Return the [x, y] coordinate for the center point of the cell that contains the specified text.  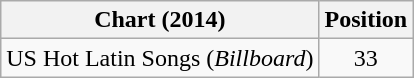
US Hot Latin Songs (Billboard) [160, 58]
Chart (2014) [160, 20]
Position [366, 20]
33 [366, 58]
